Scan for the cell matching the given text and deliver its [x, y] coordinate at center. 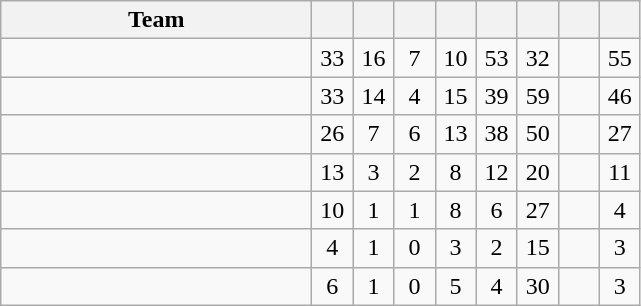
20 [538, 172]
30 [538, 286]
50 [538, 134]
14 [374, 96]
38 [496, 134]
53 [496, 58]
55 [620, 58]
Team [156, 20]
59 [538, 96]
12 [496, 172]
16 [374, 58]
46 [620, 96]
5 [456, 286]
26 [332, 134]
32 [538, 58]
11 [620, 172]
39 [496, 96]
